From the cell containing the given text, extract its center point as (X, Y) coordinate. 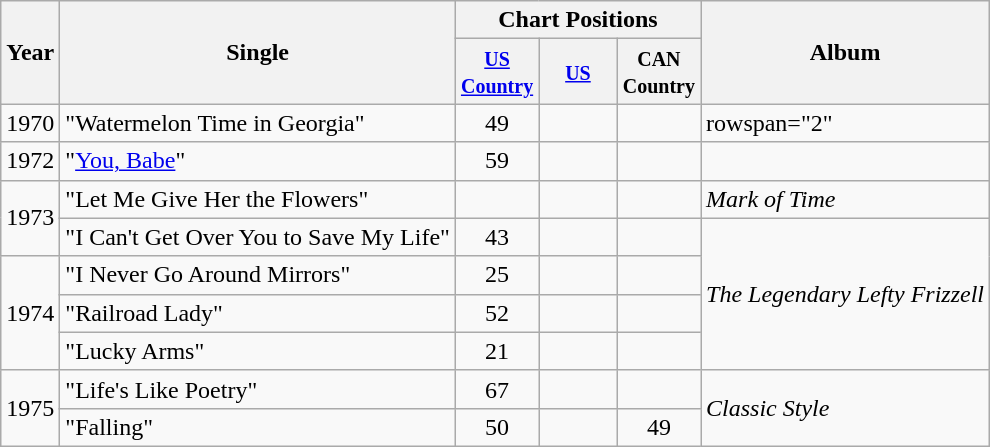
21 (496, 351)
rowspan="2" (846, 123)
"Life's Like Poetry" (258, 389)
1970 (30, 123)
Year (30, 52)
59 (496, 161)
"Lucky Arms" (258, 351)
67 (496, 389)
CAN Country (658, 72)
1973 (30, 218)
"Watermelon Time in Georgia" (258, 123)
"Let Me Give Her the Flowers" (258, 199)
50 (496, 427)
25 (496, 275)
Single (258, 52)
The Legendary Lefty Frizzell (846, 294)
1974 (30, 313)
US (578, 72)
Classic Style (846, 408)
"I Never Go Around Mirrors" (258, 275)
Album (846, 52)
"You, Babe" (258, 161)
"Falling" (258, 427)
Chart Positions (578, 20)
52 (496, 313)
1972 (30, 161)
1975 (30, 408)
Mark of Time (846, 199)
43 (496, 237)
US Country (496, 72)
"I Can't Get Over You to Save My Life" (258, 237)
"Railroad Lady" (258, 313)
